Identify which cell holds the provided text, then report its [X, Y] central coordinate. 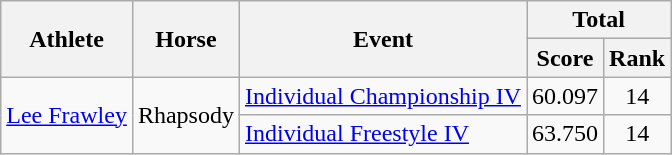
Event [382, 39]
Horse [186, 39]
63.750 [566, 134]
Rank [638, 58]
Rhapsody [186, 115]
Individual Freestyle IV [382, 134]
60.097 [566, 96]
Individual Championship IV [382, 96]
Score [566, 58]
Athlete [67, 39]
Total [599, 20]
Lee Frawley [67, 115]
